Locate the cell with the specified text and output its [x, y] center coordinate. 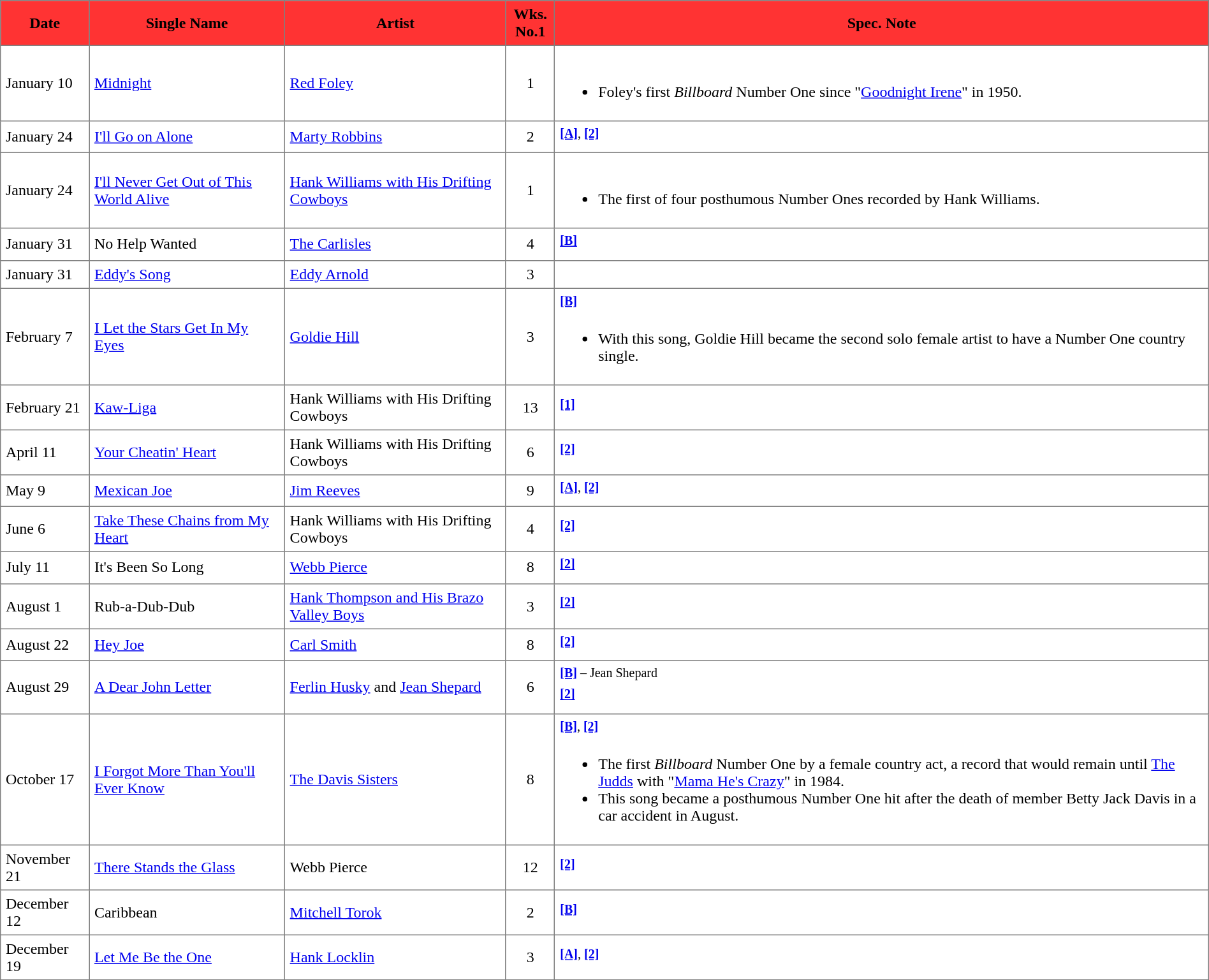
Hank Locklin [395, 957]
Carl Smith [395, 645]
No Help Wanted [187, 244]
Eddy's Song [187, 274]
Marty Robbins [395, 137]
October 17 [45, 779]
Artist [395, 23]
[B]With this song, Goldie Hill became the second solo female artist to have a Number One country single. [881, 337]
Ferlin Husky and Jean Shepard [395, 687]
August 1 [45, 606]
There Stands the Glass [187, 867]
April 11 [45, 452]
I Forgot More Than You'll Ever Know [187, 779]
I'll Go on Alone [187, 137]
The first of four posthumous Number Ones recorded by Hank Williams. [881, 191]
Mexican Joe [187, 491]
January 10 [45, 83]
Rub-a-Dub-Dub [187, 606]
Foley's first Billboard Number One since "Goodnight Irene" in 1950. [881, 83]
The Davis Sisters [395, 779]
Spec. Note [881, 23]
13 [530, 407]
A Dear John Letter [187, 687]
[B] – Jean Shepard[2] [881, 687]
I'll Never Get Out of This World Alive [187, 191]
Single Name [187, 23]
[1] [881, 407]
Wks. No.1 [530, 23]
Date [45, 23]
Caribbean [187, 912]
Midnight [187, 83]
9 [530, 491]
August 22 [45, 645]
Kaw-Liga [187, 407]
August 29 [45, 687]
Eddy Arnold [395, 274]
December 19 [45, 957]
December 12 [45, 912]
Red Foley [395, 83]
Let Me Be the One [187, 957]
November 21 [45, 867]
Mitchell Torok [395, 912]
February 7 [45, 337]
Goldie Hill [395, 337]
It's Been So Long [187, 567]
May 9 [45, 491]
I Let the Stars Get In My Eyes [187, 337]
Jim Reeves [395, 491]
Your Cheatin' Heart [187, 452]
July 11 [45, 567]
June 6 [45, 529]
Hey Joe [187, 645]
12 [530, 867]
February 21 [45, 407]
Hank Thompson and His Brazo Valley Boys [395, 606]
The Carlisles [395, 244]
Take These Chains from My Heart [187, 529]
